Pinpoint the cell where the given text exists, returning its (X, Y) midpoint coordinate. 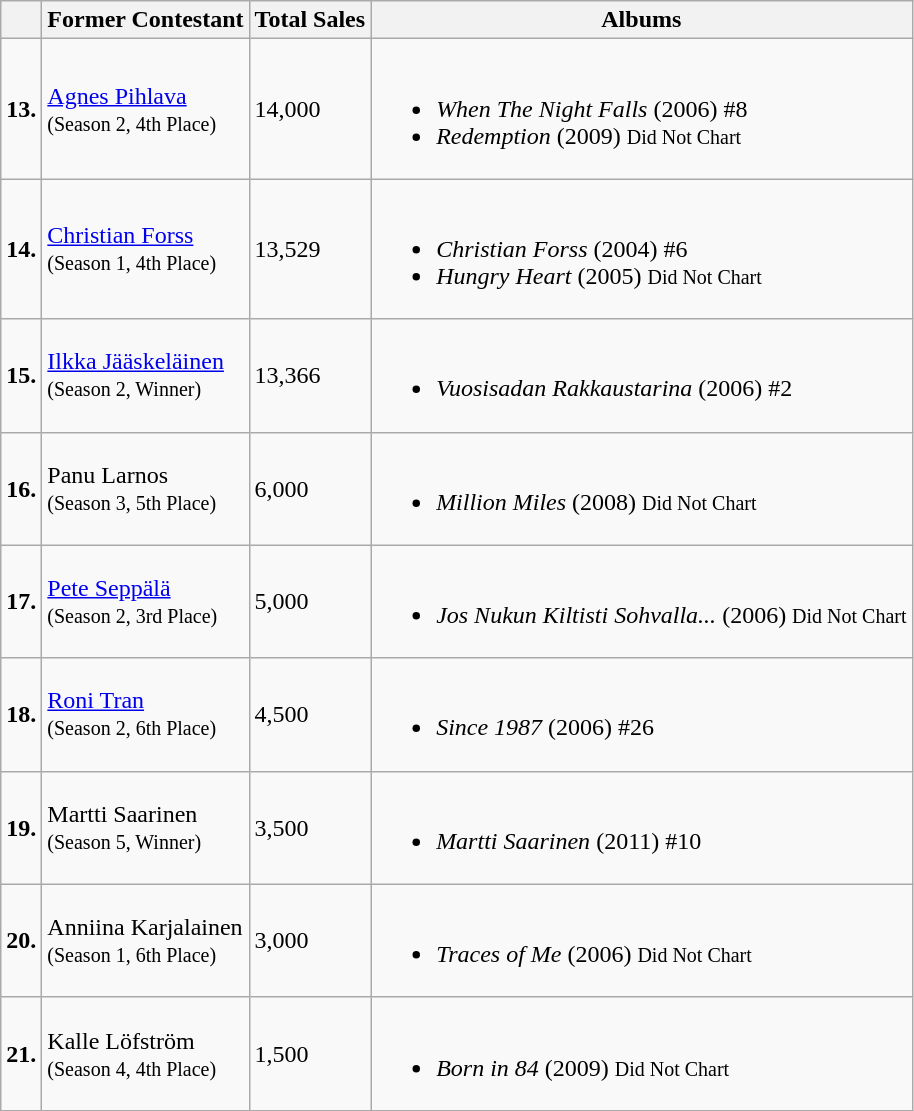
When The Night Falls (2006) #8Redemption (2009) Did Not Chart (642, 109)
Kalle Löfström (Season 4, 4th Place) (146, 1054)
Pete Seppälä (Season 2, 3rd Place) (146, 602)
Agnes Pihlava (Season 2, 4th Place) (146, 109)
17. (22, 602)
Former Contestant (146, 20)
21. (22, 1054)
Million Miles (2008) Did Not Chart (642, 488)
Christian Forss (Season 1, 4th Place) (146, 249)
13. (22, 109)
14,000 (310, 109)
Christian Forss (2004) #6Hungry Heart (2005) Did Not Chart (642, 249)
3,500 (310, 828)
5,000 (310, 602)
20. (22, 940)
15. (22, 376)
1,500 (310, 1054)
4,500 (310, 714)
6,000 (310, 488)
Traces of Me (2006) Did Not Chart (642, 940)
3,000 (310, 940)
18. (22, 714)
19. (22, 828)
Martti Saarinen (2011) #10 (642, 828)
13,529 (310, 249)
16. (22, 488)
Panu Larnos (Season 3, 5th Place) (146, 488)
Since 1987 (2006) #26 (642, 714)
Total Sales (310, 20)
Jos Nukun Kiltisti Sohvalla... (2006) Did Not Chart (642, 602)
13,366 (310, 376)
Roni Tran (Season 2, 6th Place) (146, 714)
Martti Saarinen (Season 5, Winner) (146, 828)
Born in 84 (2009) Did Not Chart (642, 1054)
14. (22, 249)
Anniina Karjalainen (Season 1, 6th Place) (146, 940)
Ilkka Jääskeläinen (Season 2, Winner) (146, 376)
Vuosisadan Rakkaustarina (2006) #2 (642, 376)
Albums (642, 20)
